From the cell containing the given text, extract its center point as [x, y] coordinate. 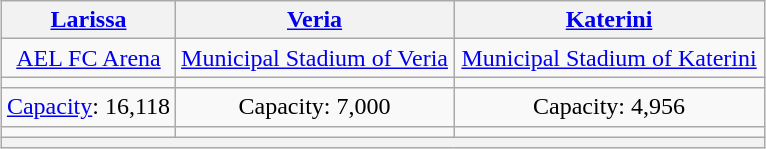
Capacity: 16,118 [88, 107]
Katerini [610, 20]
Veria [315, 20]
Larissa [88, 20]
Capacity: 7,000 [315, 107]
Capacity: 4,956 [610, 107]
AEL FC Arena [88, 58]
Municipal Stadium of Katerini [610, 58]
Municipal Stadium of Veria [315, 58]
